Output the [X, Y] coordinate of the center of the cell containing the given text.  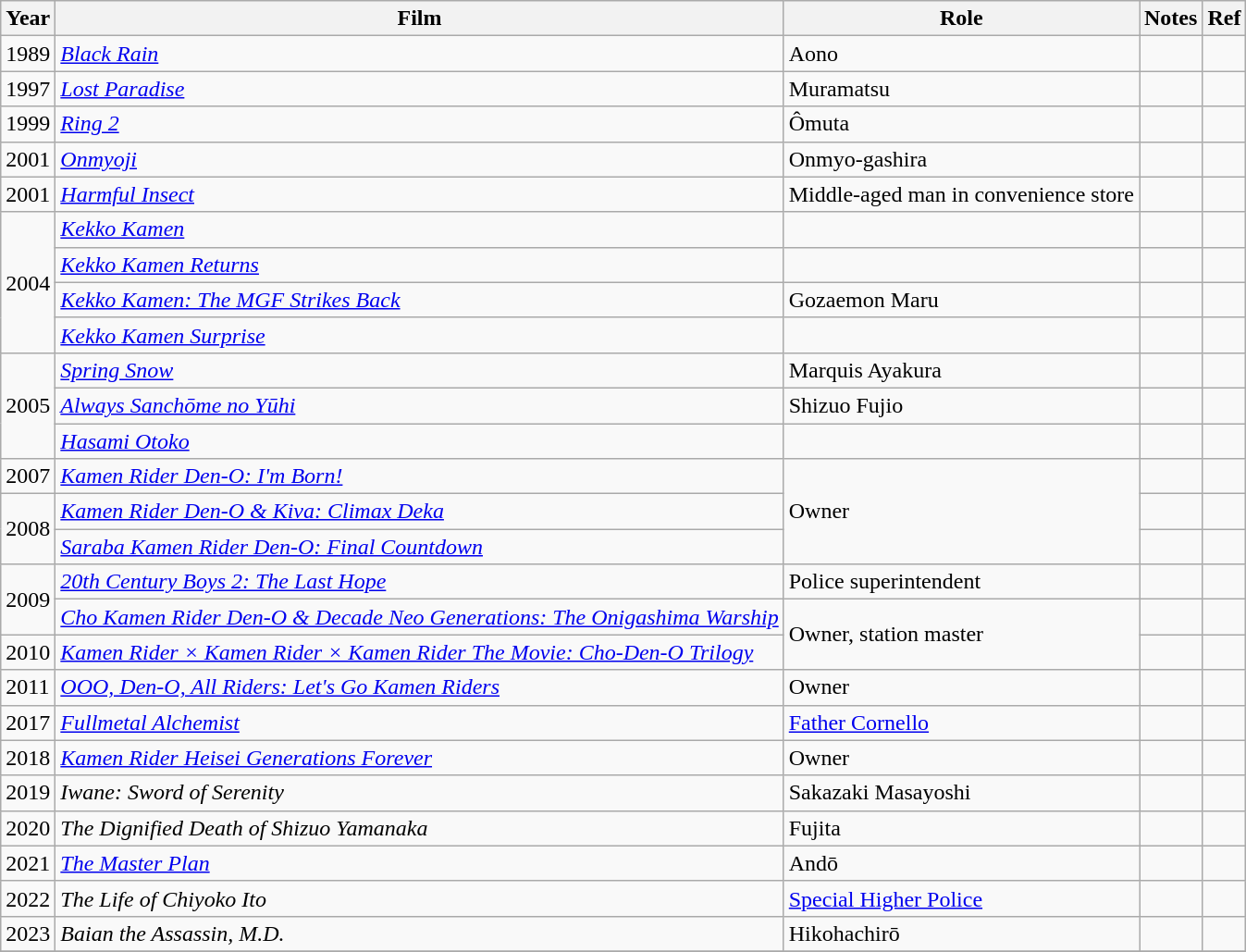
Onmyoji [420, 159]
Harmful Insect [420, 194]
Gozaemon Maru [961, 300]
2005 [28, 405]
Ref [1225, 19]
2020 [28, 828]
Andō [961, 863]
Kamen Rider Den-O & Kiva: Climax Deka [420, 512]
Hasami Otoko [420, 441]
Shizuo Fujio [961, 405]
Saraba Kamen Rider Den-O: Final Countdown [420, 547]
Kamen Rider × Kamen Rider × Kamen Rider The Movie: Cho-Den-O Trilogy [420, 652]
2017 [28, 723]
Owner, station master [961, 635]
The Life of Chiyoko Ito [420, 898]
Baian the Assassin, M.D. [420, 933]
Middle-aged man in convenience store [961, 194]
Always Sanchōme no Yūhi [420, 405]
Ring 2 [420, 124]
2023 [28, 933]
Year [28, 19]
2022 [28, 898]
The Dignified Death of Shizuo Yamanaka [420, 828]
1989 [28, 54]
Marquis Ayakura [961, 370]
Spring Snow [420, 370]
1999 [28, 124]
Cho Kamen Rider Den-O & Decade Neo Generations: The Onigashima Warship [420, 617]
Kamen Rider Heisei Generations Forever [420, 758]
Sakazaki Masayoshi [961, 793]
Onmyo-gashira [961, 159]
2010 [28, 652]
Iwane: Sword of Serenity [420, 793]
Role [961, 19]
2019 [28, 793]
1997 [28, 89]
Film [420, 19]
2021 [28, 863]
Muramatsu [961, 89]
Fujita [961, 828]
Kekko Kamen [420, 229]
Aono [961, 54]
Special Higher Police [961, 898]
2004 [28, 282]
Black Rain [420, 54]
Fullmetal Alchemist [420, 723]
Kekko Kamen Returns [420, 265]
Kekko Kamen: The MGF Strikes Back [420, 300]
Lost Paradise [420, 89]
Kekko Kamen Surprise [420, 335]
2007 [28, 476]
Father Cornello [961, 723]
Police superintendent [961, 582]
2018 [28, 758]
Ômuta [961, 124]
Notes [1171, 19]
2009 [28, 600]
2008 [28, 529]
20th Century Boys 2: The Last Hope [420, 582]
The Master Plan [420, 863]
Kamen Rider Den-O: I'm Born! [420, 476]
Hikohachirō [961, 933]
OOO, Den-O, All Riders: Let's Go Kamen Riders [420, 687]
2011 [28, 687]
